From the cell containing the given text, extract its center point as (X, Y) coordinate. 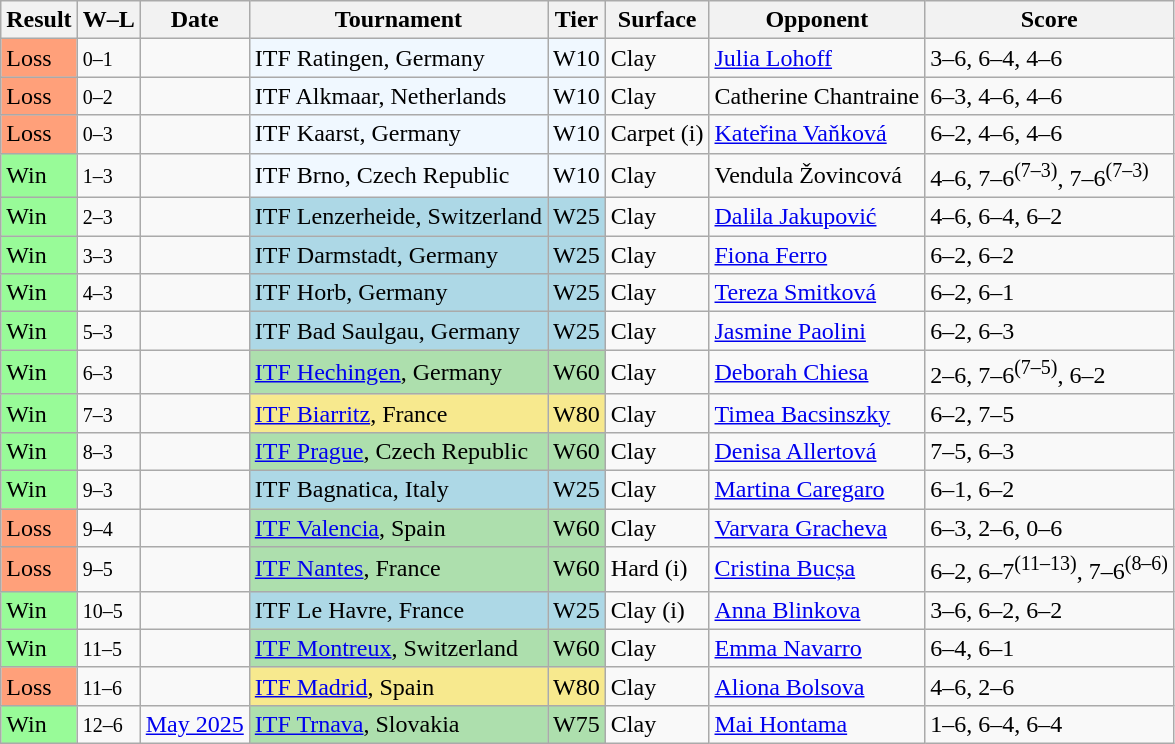
Clay (i) (657, 610)
1–6, 6–4, 6–4 (1050, 724)
Dalila Jakupović (817, 217)
4–6, 6–4, 6–2 (1050, 217)
Fiona Ferro (817, 255)
ITF Le Havre, France (398, 610)
11–6 (108, 686)
ITF Nantes, France (398, 570)
Tier (577, 20)
4–3 (108, 293)
3–3 (108, 255)
ITF Valencia, Spain (398, 528)
ITF Darmstadt, Germany (398, 255)
Vendula Žovincová (817, 176)
ITF Brno, Czech Republic (398, 176)
7–5, 6–3 (1050, 451)
8–3 (108, 451)
ITF Trnava, Slovakia (398, 724)
6–2, 4–6, 4–6 (1050, 134)
9–4 (108, 528)
ITF Kaarst, Germany (398, 134)
6–1, 6–2 (1050, 489)
Cristina Bucșa (817, 570)
W75 (577, 724)
Surface (657, 20)
4–6, 2–6 (1050, 686)
6–2, 7–5 (1050, 413)
ITF Montreux, Switzerland (398, 648)
ITF Bagnatica, Italy (398, 489)
ITF Hechingen, Germany (398, 372)
Julia Lohoff (817, 58)
6–3, 4–6, 4–6 (1050, 96)
Aliona Bolsova (817, 686)
9–3 (108, 489)
Denisa Allertová (817, 451)
0–2 (108, 96)
ITF Biarritz, France (398, 413)
4–6, 7–6(7–3), 7–6(7–3) (1050, 176)
Carpet (i) (657, 134)
ITF Madrid, Spain (398, 686)
Kateřina Vaňková (817, 134)
0–3 (108, 134)
6–2, 6–2 (1050, 255)
ITF Alkmaar, Netherlands (398, 96)
6–2, 6–1 (1050, 293)
Anna Blinkova (817, 610)
7–3 (108, 413)
Date (194, 20)
Tournament (398, 20)
W–L (108, 20)
Martina Caregaro (817, 489)
ITF Bad Saulgau, Germany (398, 331)
Opponent (817, 20)
Timea Bacsinszky (817, 413)
2–6, 7–6(7–5), 6–2 (1050, 372)
1–3 (108, 176)
May 2025 (194, 724)
Varvara Gracheva (817, 528)
Tereza Smitková (817, 293)
ITF Prague, Czech Republic (398, 451)
12–6 (108, 724)
10–5 (108, 610)
Result (39, 20)
Emma Navarro (817, 648)
Catherine Chantraine (817, 96)
6–4, 6–1 (1050, 648)
Deborah Chiesa (817, 372)
6–2, 6–3 (1050, 331)
ITF Lenzerheide, Switzerland (398, 217)
11–5 (108, 648)
ITF Ratingen, Germany (398, 58)
Mai Hontama (817, 724)
3–6, 6–2, 6–2 (1050, 610)
6–3 (108, 372)
2–3 (108, 217)
Score (1050, 20)
9–5 (108, 570)
0–1 (108, 58)
Hard (i) (657, 570)
5–3 (108, 331)
3–6, 6–4, 4–6 (1050, 58)
Jasmine Paolini (817, 331)
6–2, 6–7(11–13), 7–6(8–6) (1050, 570)
ITF Horb, Germany (398, 293)
6–3, 2–6, 0–6 (1050, 528)
